Extract the [X, Y] coordinate from the center of the cell holding the provided text.  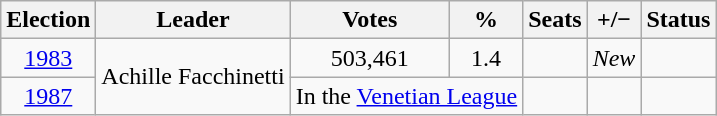
Status [678, 20]
Seats [555, 20]
503,461 [370, 58]
+/− [614, 20]
In the Venetian League [406, 96]
Votes [370, 20]
% [486, 20]
Leader [193, 20]
1983 [48, 58]
Election [48, 20]
1987 [48, 96]
Achille Facchinetti [193, 77]
1.4 [486, 58]
New [614, 58]
